For the text-containing cell, return its midpoint in [X, Y] coordinate format. 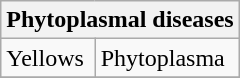
Phytoplasmal diseases [120, 20]
Yellows [48, 58]
Phytoplasma [167, 58]
